Detect which cell encompasses the target text, then output its [X, Y] center coordinate. 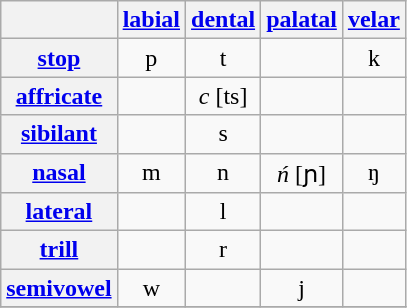
w [151, 288]
ŋ [374, 173]
nasal [59, 173]
k [374, 58]
sibilant [59, 134]
labial [151, 20]
ń [ɲ] [302, 173]
s [224, 134]
c [ts] [224, 96]
r [224, 250]
l [224, 212]
m [151, 173]
affricate [59, 96]
dental [224, 20]
semivowel [59, 288]
trill [59, 250]
n [224, 173]
velar [374, 20]
p [151, 58]
palatal [302, 20]
j [302, 288]
stop [59, 58]
lateral [59, 212]
t [224, 58]
